Determine the (X, Y) coordinate at the center of the cell enclosing the given text.  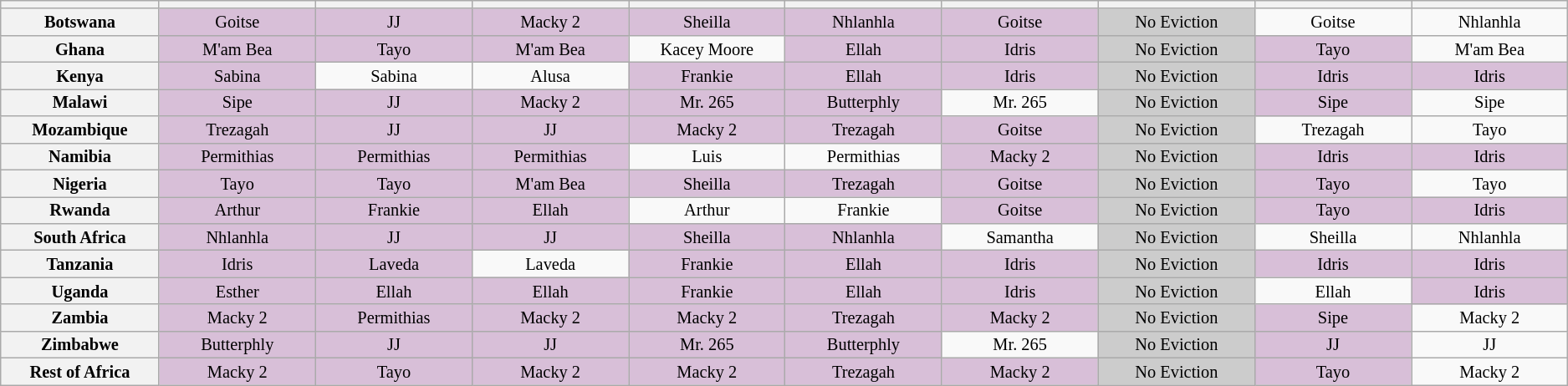
Namibia (80, 156)
Malawi (80, 102)
Rwanda (80, 210)
Esther (237, 291)
Zimbabwe (80, 344)
Rest of Africa (80, 371)
Kenya (80, 75)
Botswana (80, 22)
Ghana (80, 48)
Tanzania (80, 263)
Nigeria (80, 183)
Zambia (80, 317)
Uganda (80, 291)
Kacey Moore (707, 48)
Luis (707, 156)
Mozambique (80, 130)
South Africa (80, 236)
Samantha (1020, 236)
Alusa (550, 75)
